From the cell containing the given text, extract its center point as [x, y] coordinate. 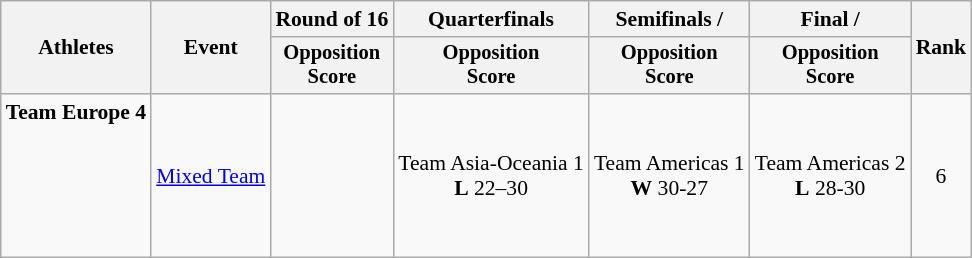
Team Americas 2L 28-30 [830, 176]
Athletes [76, 48]
Semifinals / [670, 19]
Final / [830, 19]
Team Americas 1W 30-27 [670, 176]
Team Europe 4 [76, 176]
Rank [942, 48]
6 [942, 176]
Team Asia-Oceania 1L 22–30 [491, 176]
Mixed Team [210, 176]
Quarterfinals [491, 19]
Event [210, 48]
Round of 16 [332, 19]
